Output the [X, Y] coordinate of the center of the cell containing the given text.  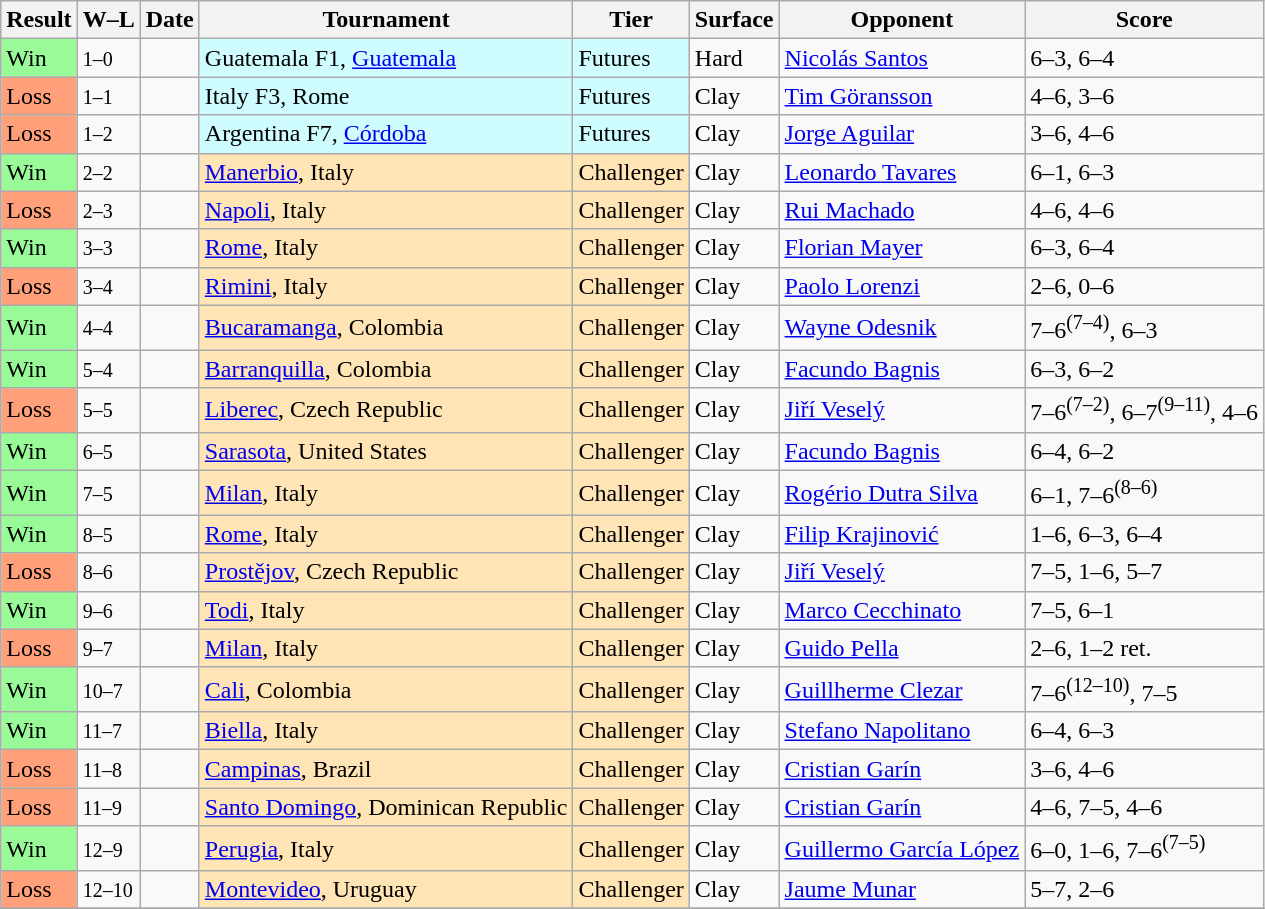
Surface [734, 20]
Tournament [386, 20]
12–9 [108, 848]
Manerbio, Italy [386, 172]
Italy F3, Rome [386, 96]
Campinas, Brazil [386, 769]
Paolo Lorenzi [902, 286]
7–6(7–2), 6–7(9–11), 4–6 [1144, 410]
11–7 [108, 731]
Rogério Dutra Silva [902, 492]
Florian Mayer [902, 248]
7–6(12–10), 7–5 [1144, 690]
4–4 [108, 328]
Argentina F7, Córdoba [386, 134]
6–1, 6–3 [1144, 172]
Guillermo García López [902, 848]
Perugia, Italy [386, 848]
Filip Krajinović [902, 534]
Napoli, Italy [386, 210]
3–4 [108, 286]
2–6, 1–2 ret. [1144, 648]
Marco Cecchinato [902, 610]
7–5 [108, 492]
7–5, 1–6, 5–7 [1144, 572]
5–7, 2–6 [1144, 890]
Rimini, Italy [386, 286]
8–6 [108, 572]
2–6, 0–6 [1144, 286]
7–6(7–4), 6–3 [1144, 328]
Jorge Aguilar [902, 134]
4–6, 7–5, 4–6 [1144, 807]
Tim Göransson [902, 96]
10–7 [108, 690]
2–2 [108, 172]
Liberec, Czech Republic [386, 410]
Santo Domingo, Dominican Republic [386, 807]
Score [1144, 20]
7–5, 6–1 [1144, 610]
Guido Pella [902, 648]
6–5 [108, 451]
9–7 [108, 648]
W–L [108, 20]
1–0 [108, 58]
1–1 [108, 96]
Jaume Munar [902, 890]
Biella, Italy [386, 731]
Tier [631, 20]
Prostějov, Czech Republic [386, 572]
Guillherme Clezar [902, 690]
8–5 [108, 534]
Guatemala F1, Guatemala [386, 58]
11–8 [108, 769]
6–4, 6–2 [1144, 451]
Sarasota, United States [386, 451]
Opponent [902, 20]
Montevideo, Uruguay [386, 890]
1–2 [108, 134]
4–6, 4–6 [1144, 210]
Date [170, 20]
9–6 [108, 610]
6–1, 7–6(8–6) [1144, 492]
1–6, 6–3, 6–4 [1144, 534]
Hard [734, 58]
Bucaramanga, Colombia [386, 328]
Cali, Colombia [386, 690]
Result [39, 20]
5–5 [108, 410]
Rui Machado [902, 210]
Todi, Italy [386, 610]
12–10 [108, 890]
2–3 [108, 210]
Stefano Napolitano [902, 731]
3–3 [108, 248]
11–9 [108, 807]
Nicolás Santos [902, 58]
6–4, 6–3 [1144, 731]
Barranquilla, Colombia [386, 369]
5–4 [108, 369]
6–0, 1–6, 7–6(7–5) [1144, 848]
Leonardo Tavares [902, 172]
6–3, 6–2 [1144, 369]
4–6, 3–6 [1144, 96]
Wayne Odesnik [902, 328]
